Extract the (X, Y) coordinate from the center of the cell holding the provided text.  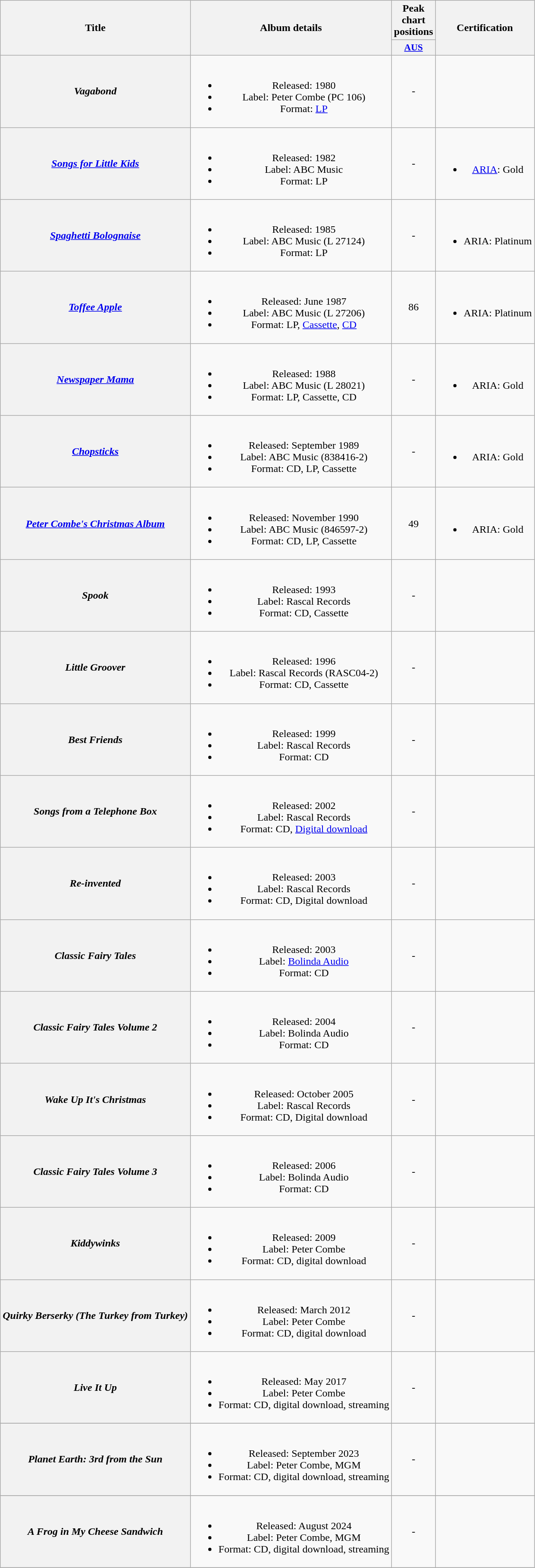
Released: March 2012Label: Peter CombeFormat: CD, digital download (291, 1315)
Released: 1985Label: ABC Music (L 27124)Format: LP (291, 235)
Spaghetti Bolognaise (96, 235)
Peter Combe's Christmas Album (96, 523)
Songs for Little Kids (96, 164)
Album details (291, 28)
Classic Fairy Tales (96, 955)
Best Friends (96, 740)
Released: November 1990Label: ABC Music (846597-2)Format: CD, LP, Cassette (291, 523)
Released: 2009Label: Peter CombeFormat: CD, digital download (291, 1243)
Classic Fairy Tales Volume 3 (96, 1171)
Classic Fairy Tales Volume 2 (96, 1028)
Planet Earth: 3rd from the Sun (96, 1459)
Released: June 1987Label: ABC Music (L 27206)Format: LP, Cassette, CD (291, 308)
Chopsticks (96, 452)
Title (96, 28)
Released: October 2005Label: Rascal RecordsFormat: CD, Digital download (291, 1099)
Released: May 2017Label: Peter CombeFormat: CD, digital download, streaming (291, 1388)
Released: 1988Label: ABC Music (L 28021)Format: LP, Cassette, CD (291, 379)
49 (413, 523)
86 (413, 308)
Released: September 2023Label: Peter Combe, MGMFormat: CD, digital download, streaming (291, 1459)
Toffee Apple (96, 308)
Released: 1982Label: ABC MusicFormat: LP (291, 164)
Little Groover (96, 667)
Kiddywinks (96, 1243)
Wake Up It's Christmas (96, 1099)
Released: 1996Label: Rascal Records (RASC04-2)Format: CD, Cassette (291, 667)
Spook (96, 596)
Quirky Berserky (The Turkey from Turkey) (96, 1315)
Peak chart positions (413, 20)
Released: 1993Label: Rascal RecordsFormat: CD, Cassette (291, 596)
Released: 1999Label: Rascal RecordsFormat: CD (291, 740)
Vagabond (96, 91)
Released: 2004Label: Bolinda AudioFormat: CD (291, 1028)
Released: 2002Label: Rascal RecordsFormat: CD, Digital download (291, 811)
Certification (485, 28)
Released: 2003Label: Bolinda AudioFormat: CD (291, 955)
Released: 1980Label: Peter Combe (PC 106)Format: LP (291, 91)
Released: September 1989Label: ABC Music (838416-2)Format: CD, LP, Cassette (291, 452)
A Frog in My Cheese Sandwich (96, 1532)
Released: 2006Label: Bolinda AudioFormat: CD (291, 1171)
AUS (413, 48)
Newspaper Mama (96, 379)
Re-invented (96, 884)
Released: August 2024Label: Peter Combe, MGMFormat: CD, digital download, streaming (291, 1532)
Songs from a Telephone Box (96, 811)
Live It Up (96, 1388)
Released: 2003Label: Rascal RecordsFormat: CD, Digital download (291, 884)
